Extract the [X, Y] coordinate from the center of the cell holding the provided text.  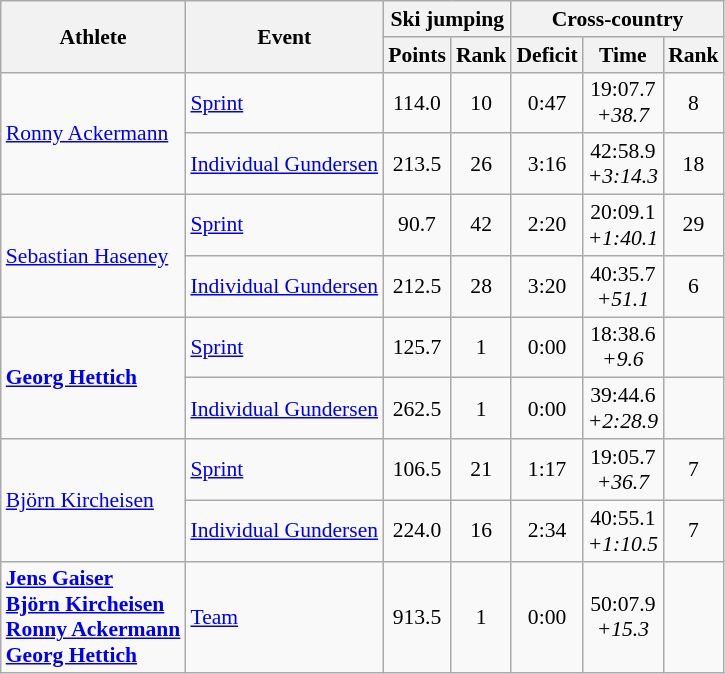
114.0 [417, 102]
125.7 [417, 348]
2:34 [546, 530]
Points [417, 55]
Jens GaiserBjörn KircheisenRonny AckermannGeorg Hettich [94, 617]
106.5 [417, 470]
Ronny Ackermann [94, 133]
Sebastian Haseney [94, 256]
262.5 [417, 408]
Ski jumping [447, 19]
Cross-country [617, 19]
39:44.6 +2:28.9 [623, 408]
10 [482, 102]
19:07.7 +38.7 [623, 102]
42:58.9 +3:14.3 [623, 164]
18:38.6 +9.6 [623, 348]
8 [694, 102]
213.5 [417, 164]
29 [694, 226]
Björn Kircheisen [94, 500]
Georg Hettich [94, 378]
212.5 [417, 286]
19:05.7 +36.7 [623, 470]
18 [694, 164]
224.0 [417, 530]
26 [482, 164]
40:55.1 +1:10.5 [623, 530]
28 [482, 286]
Deficit [546, 55]
6 [694, 286]
1:17 [546, 470]
0:47 [546, 102]
3:20 [546, 286]
913.5 [417, 617]
Team [284, 617]
3:16 [546, 164]
Event [284, 36]
21 [482, 470]
Time [623, 55]
Athlete [94, 36]
2:20 [546, 226]
16 [482, 530]
42 [482, 226]
90.7 [417, 226]
50:07.9 +15.3 [623, 617]
20:09.1 +1:40.1 [623, 226]
40:35.7 +51.1 [623, 286]
